From the cell containing the given text, extract its center point as [x, y] coordinate. 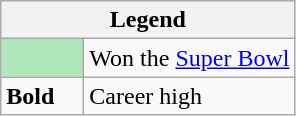
Career high [190, 96]
Bold [42, 96]
Legend [148, 20]
Won the Super Bowl [190, 58]
